Extract the (x, y) coordinate from the center of the cell holding the provided text.  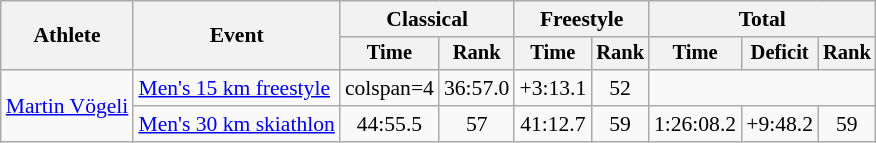
Deficit (780, 54)
+9:48.2 (780, 124)
Men's 30 km skiathlon (236, 124)
52 (620, 88)
36:57.0 (476, 88)
Event (236, 36)
Athlete (68, 36)
1:26:08.2 (695, 124)
57 (476, 124)
Martin Vögeli (68, 106)
41:12.7 (552, 124)
Freestyle (581, 19)
Men's 15 km freestyle (236, 88)
Classical (428, 19)
colspan=4 (390, 88)
+3:13.1 (552, 88)
Total (762, 19)
44:55.5 (390, 124)
